Scan for the cell matching the given text and deliver its [X, Y] coordinate at center. 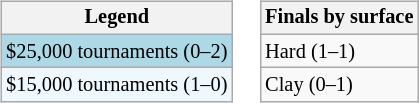
$25,000 tournaments (0–2) [116, 51]
$15,000 tournaments (1–0) [116, 85]
Clay (0–1) [339, 85]
Legend [116, 18]
Finals by surface [339, 18]
Hard (1–1) [339, 51]
